Detect which cell encompasses the target text, then output its (x, y) center coordinate. 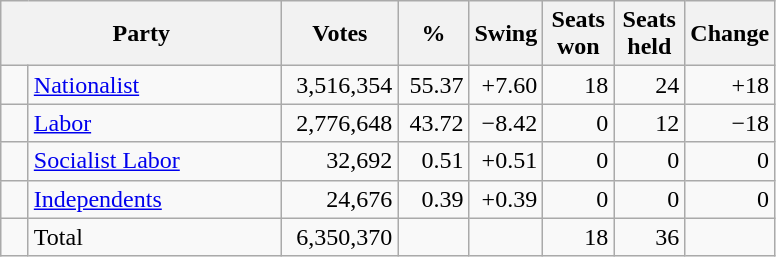
−8.42 (506, 123)
3,516,354 (340, 85)
+18 (730, 85)
Labor (155, 123)
Seats held (650, 34)
55.37 (434, 85)
32,692 (340, 161)
0.39 (434, 199)
24 (650, 85)
Nationalist (155, 85)
Independents (155, 199)
Party (142, 34)
+0.39 (506, 199)
Total (155, 237)
43.72 (434, 123)
−18 (730, 123)
% (434, 34)
Socialist Labor (155, 161)
2,776,648 (340, 123)
0.51 (434, 161)
+0.51 (506, 161)
Seats won (578, 34)
12 (650, 123)
Votes (340, 34)
6,350,370 (340, 237)
36 (650, 237)
24,676 (340, 199)
Swing (506, 34)
Change (730, 34)
+7.60 (506, 85)
